Capture the cell that displays the provided text and extract its [X, Y] central coordinate. 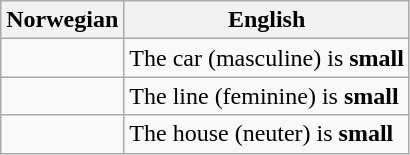
Norwegian [62, 20]
The house (neuter) is small [267, 134]
English [267, 20]
The line (feminine) is small [267, 96]
The car (masculine) is small [267, 58]
